Scan for the cell matching the given text and deliver its [X, Y] coordinate at center. 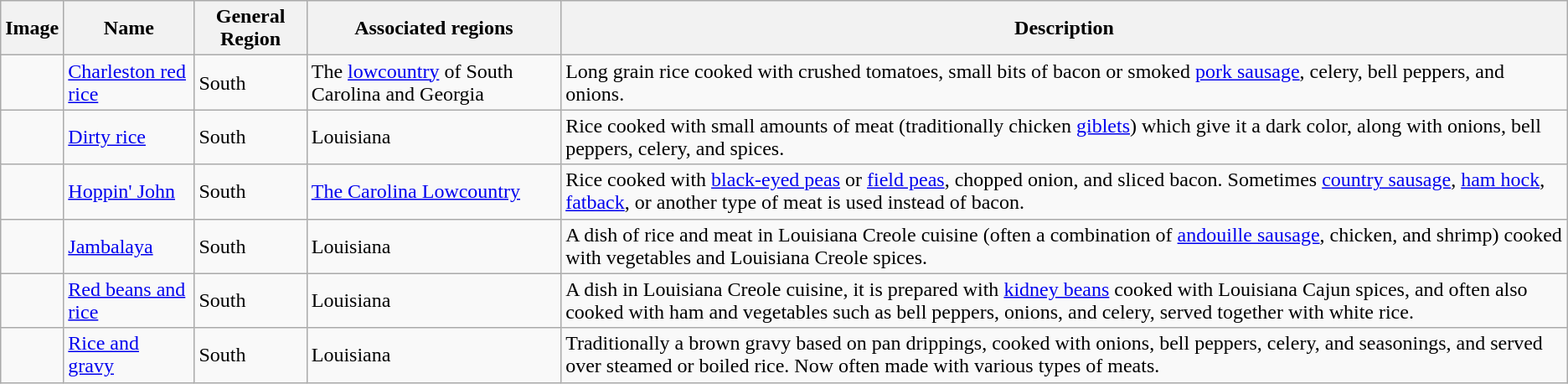
The Carolina Lowcountry [434, 191]
Charleston red rice [129, 82]
Dirty rice [129, 138]
Hoppin' John [129, 191]
Red beans and rice [129, 300]
Image [32, 29]
Description [1065, 29]
Rice and gravy [129, 355]
Jambalaya [129, 246]
Name [129, 29]
Associated regions [434, 29]
General Region [250, 29]
The lowcountry of South Carolina and Georgia [434, 82]
Long grain rice cooked with crushed tomatoes, small bits of bacon or smoked pork sausage, celery, bell peppers, and onions. [1065, 82]
